Provide the (X, Y) coordinate of the cell's center where the given text is located.  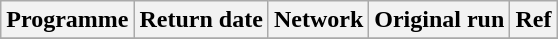
Original run (440, 20)
Network (318, 20)
Programme (68, 20)
Ref (534, 20)
Return date (201, 20)
